Identify which cell holds the provided text, then report its (x, y) central coordinate. 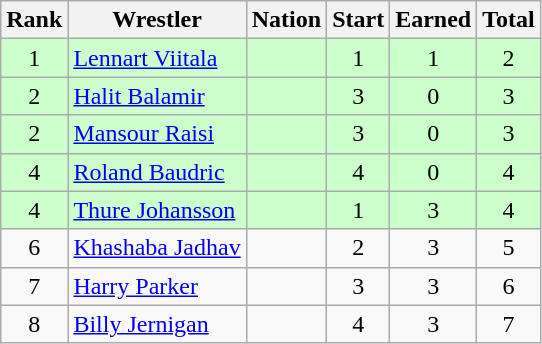
Nation (286, 20)
Earned (434, 20)
Rank (34, 20)
Harry Parker (157, 286)
5 (509, 248)
Halit Balamir (157, 96)
Start (358, 20)
Roland Baudric (157, 172)
Total (509, 20)
Khashaba Jadhav (157, 248)
Billy Jernigan (157, 324)
Wrestler (157, 20)
Mansour Raisi (157, 134)
Thure Johansson (157, 210)
8 (34, 324)
Lennart Viitala (157, 58)
